Determine the [X, Y] coordinate at the center of the cell enclosing the given text.  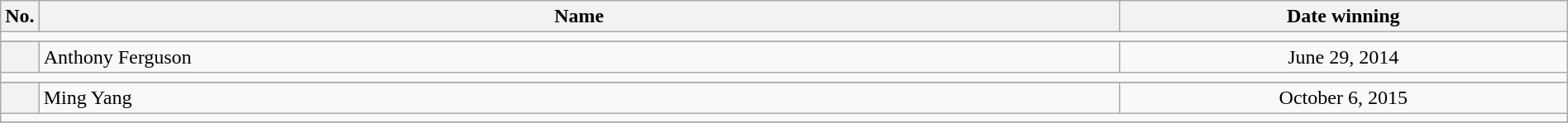
No. [20, 17]
Name [579, 17]
June 29, 2014 [1343, 57]
October 6, 2015 [1343, 97]
Anthony Ferguson [579, 57]
Ming Yang [579, 97]
Date winning [1343, 17]
